Capture the cell that displays the provided text and extract its (X, Y) central coordinate. 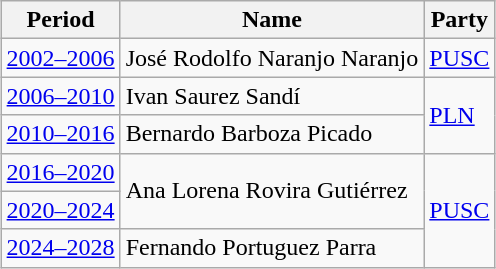
Ana Lorena Rovira Gutiérrez (272, 191)
2016–2020 (60, 172)
2020–2024 (60, 210)
2002–2006 (60, 58)
Period (60, 20)
José Rodolfo Naranjo Naranjo (272, 58)
Bernardo Barboza Picado (272, 134)
PLN (460, 115)
2010–2016 (60, 134)
Fernando Portuguez Parra (272, 248)
Party (460, 20)
2006–2010 (60, 96)
Name (272, 20)
2024–2028 (60, 248)
Ivan Saurez Sandí (272, 96)
